For the text-containing cell, return its midpoint in [x, y] coordinate format. 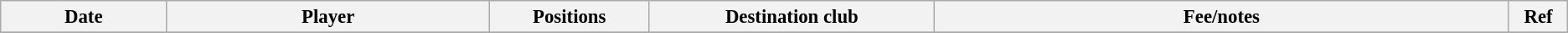
Date [84, 17]
Positions [570, 17]
Fee/notes [1222, 17]
Destination club [792, 17]
Ref [1538, 17]
Player [328, 17]
